From the cell containing the given text, extract its center point as [X, Y] coordinate. 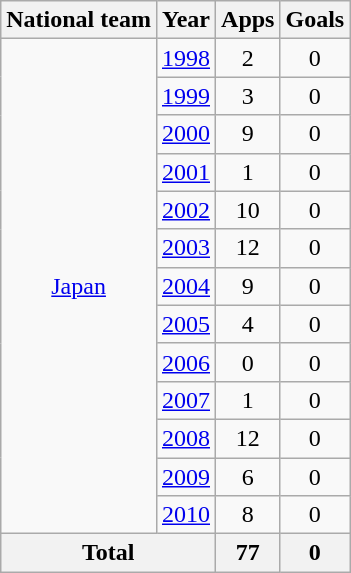
2006 [186, 362]
2007 [186, 400]
10 [248, 210]
Year [186, 20]
Japan [79, 286]
1999 [186, 96]
77 [248, 553]
2005 [186, 324]
Goals [315, 20]
2004 [186, 286]
2002 [186, 210]
2000 [186, 134]
Apps [248, 20]
2001 [186, 172]
6 [248, 477]
2 [248, 58]
National team [79, 20]
8 [248, 515]
2009 [186, 477]
1998 [186, 58]
4 [248, 324]
2003 [186, 248]
2010 [186, 515]
Total [108, 553]
3 [248, 96]
2008 [186, 438]
